Locate the cell with the specified text and output its [X, Y] center coordinate. 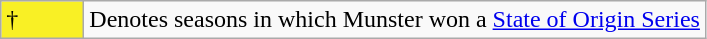
Denotes seasons in which Munster won a State of Origin Series [395, 20]
† [42, 20]
